Pinpoint the cell where the given text exists, returning its [X, Y] midpoint coordinate. 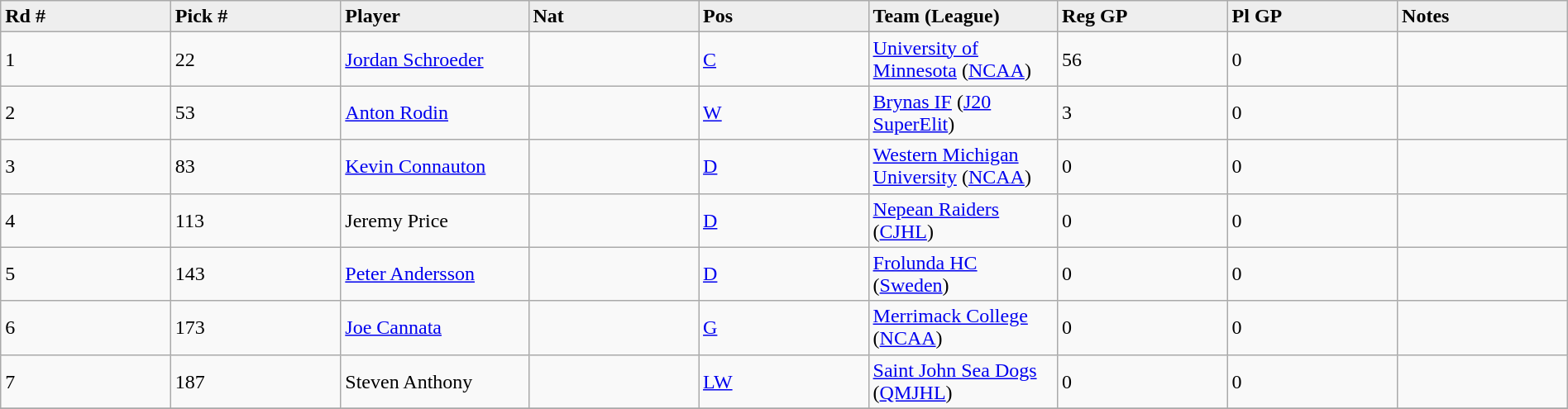
W [784, 112]
Notes [1483, 17]
187 [256, 382]
Team (League) [963, 17]
Jeremy Price [435, 220]
Nepean Raiders (CJHL) [963, 220]
Player [435, 17]
7 [86, 382]
173 [256, 327]
Steven Anthony [435, 382]
22 [256, 59]
Saint John Sea Dogs (QMJHL) [963, 382]
Western Michigan University (NCAA) [963, 167]
113 [256, 220]
Merrimack College (NCAA) [963, 327]
83 [256, 167]
University of Minnesota (NCAA) [963, 59]
2 [86, 112]
LW [784, 382]
Reg GP [1143, 17]
6 [86, 327]
Frolunda HC (Sweden) [963, 274]
Brynas IF (J20 SuperElit) [963, 112]
Peter Andersson [435, 274]
4 [86, 220]
1 [86, 59]
143 [256, 274]
Rd # [86, 17]
Jordan Schroeder [435, 59]
Pos [784, 17]
Anton Rodin [435, 112]
Pl GP [1312, 17]
Kevin Connauton [435, 167]
Pick # [256, 17]
5 [86, 274]
53 [256, 112]
C [784, 59]
Joe Cannata [435, 327]
56 [1143, 59]
G [784, 327]
Nat [614, 17]
